Extract the (x, y) coordinate from the center of the cell holding the provided text.  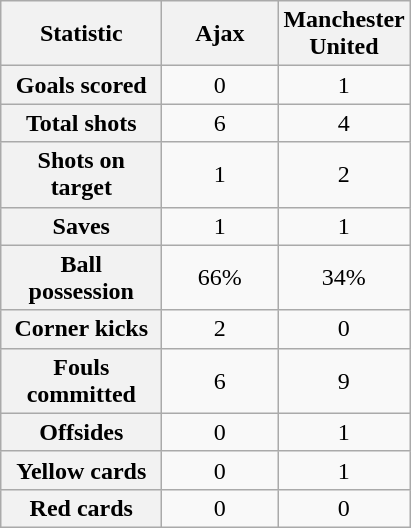
Manchester United (344, 34)
Yellow cards (82, 470)
Red cards (82, 508)
Saves (82, 226)
Shots on target (82, 174)
Corner kicks (82, 329)
66% (220, 278)
9 (344, 380)
Offsides (82, 432)
Total shots (82, 123)
Goals scored (82, 85)
Statistic (82, 34)
Fouls committed (82, 380)
34% (344, 278)
Ball possession (82, 278)
Ajax (220, 34)
4 (344, 123)
